Pinpoint the cell where the given text exists, returning its (x, y) midpoint coordinate. 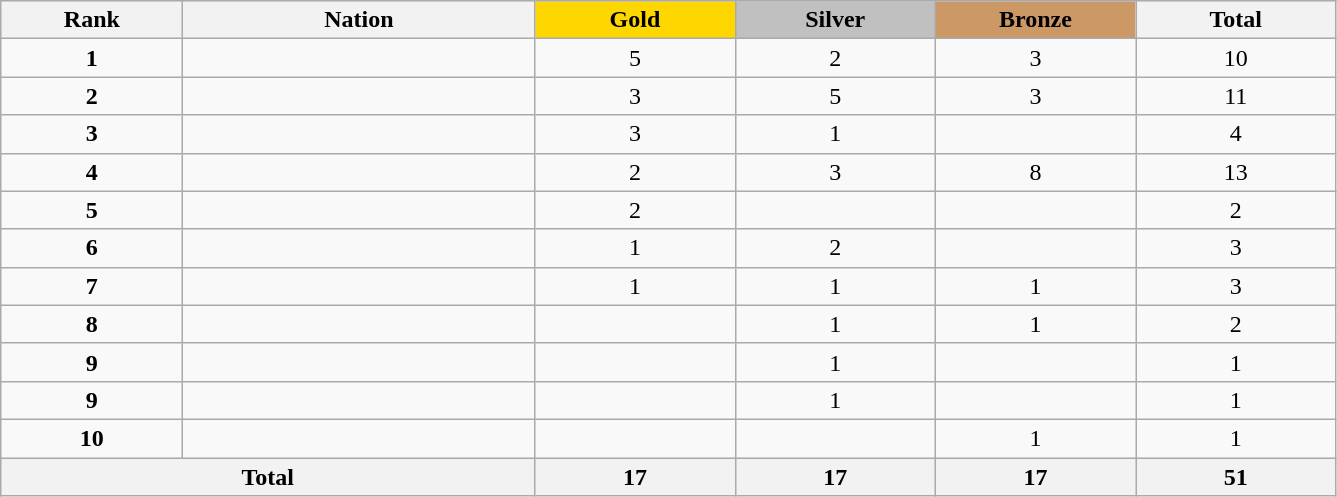
7 (92, 286)
13 (1236, 172)
11 (1236, 96)
Nation (359, 20)
Rank (92, 20)
51 (1236, 477)
Silver (835, 20)
6 (92, 248)
Gold (635, 20)
Bronze (1035, 20)
